Capture the cell that displays the provided text and extract its [X, Y] central coordinate. 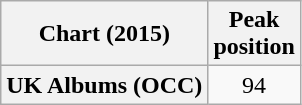
Peak position [254, 34]
94 [254, 85]
UK Albums (OCC) [104, 85]
Chart (2015) [104, 34]
